Extract the (x, y) coordinate from the center of the cell holding the provided text.  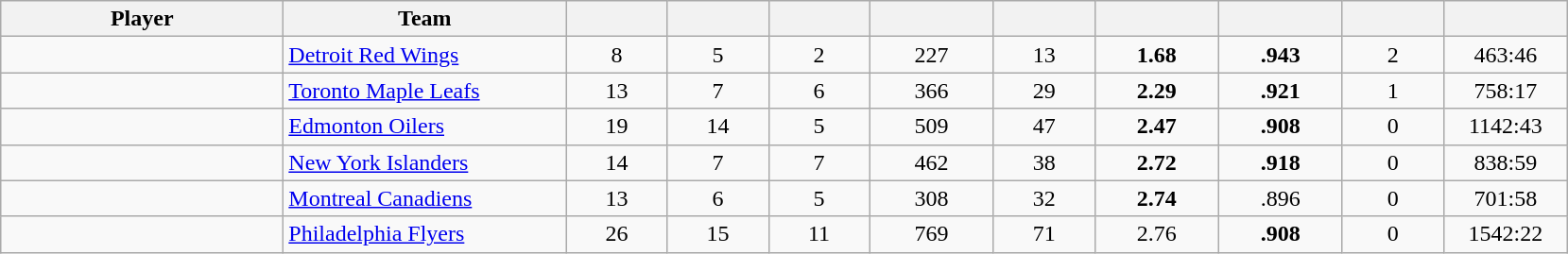
32 (1043, 198)
Montreal Canadiens (425, 198)
Team (425, 19)
.943 (1280, 55)
701:58 (1505, 198)
308 (932, 198)
Philadelphia Flyers (425, 234)
Toronto Maple Leafs (425, 91)
Edmonton Oilers (425, 127)
2.74 (1157, 198)
838:59 (1505, 162)
29 (1043, 91)
462 (932, 162)
2.29 (1157, 91)
769 (932, 234)
463:46 (1505, 55)
71 (1043, 234)
2.76 (1157, 234)
.896 (1280, 198)
.921 (1280, 91)
1542:22 (1505, 234)
.918 (1280, 162)
Player (142, 19)
2.47 (1157, 127)
1.68 (1157, 55)
11 (818, 234)
26 (616, 234)
1 (1393, 91)
47 (1043, 127)
1142:43 (1505, 127)
509 (932, 127)
227 (932, 55)
2.72 (1157, 162)
Detroit Red Wings (425, 55)
8 (616, 55)
15 (718, 234)
758:17 (1505, 91)
19 (616, 127)
New York Islanders (425, 162)
366 (932, 91)
38 (1043, 162)
